Scan for the cell matching the given text and deliver its [x, y] coordinate at center. 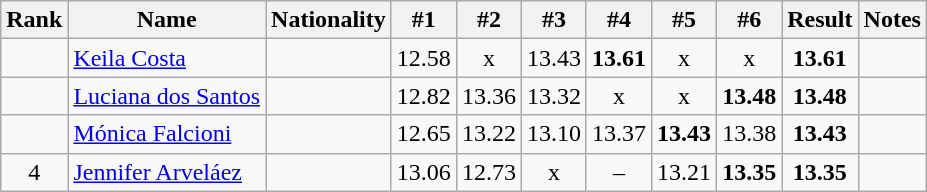
Jennifer Arveláez [167, 172]
12.58 [424, 58]
#4 [618, 20]
Keila Costa [167, 58]
13.10 [554, 134]
Notes [892, 20]
#5 [684, 20]
12.65 [424, 134]
Luciana dos Santos [167, 96]
Name [167, 20]
13.21 [684, 172]
#6 [750, 20]
12.73 [488, 172]
#3 [554, 20]
12.82 [424, 96]
#1 [424, 20]
13.06 [424, 172]
#2 [488, 20]
Result [820, 20]
Nationality [329, 20]
4 [34, 172]
13.37 [618, 134]
Rank [34, 20]
13.32 [554, 96]
13.38 [750, 134]
13.36 [488, 96]
– [618, 172]
13.22 [488, 134]
Mónica Falcioni [167, 134]
